Return the (x, y) coordinate for the center point of the cell that contains the specified text.  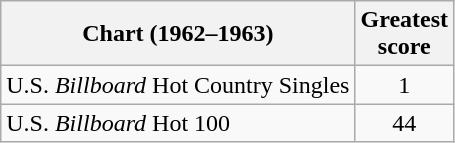
Chart (1962–1963) (178, 34)
44 (404, 123)
U.S. Billboard Hot 100 (178, 123)
U.S. Billboard Hot Country Singles (178, 85)
1 (404, 85)
Greatestscore (404, 34)
